Detect which cell encompasses the target text, then output its (X, Y) center coordinate. 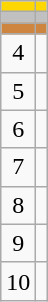
6 (18, 129)
7 (18, 167)
10 (18, 281)
5 (18, 91)
4 (18, 53)
8 (18, 205)
9 (18, 243)
